Search for the cell housing the specified text and yield its (x, y) center coordinate. 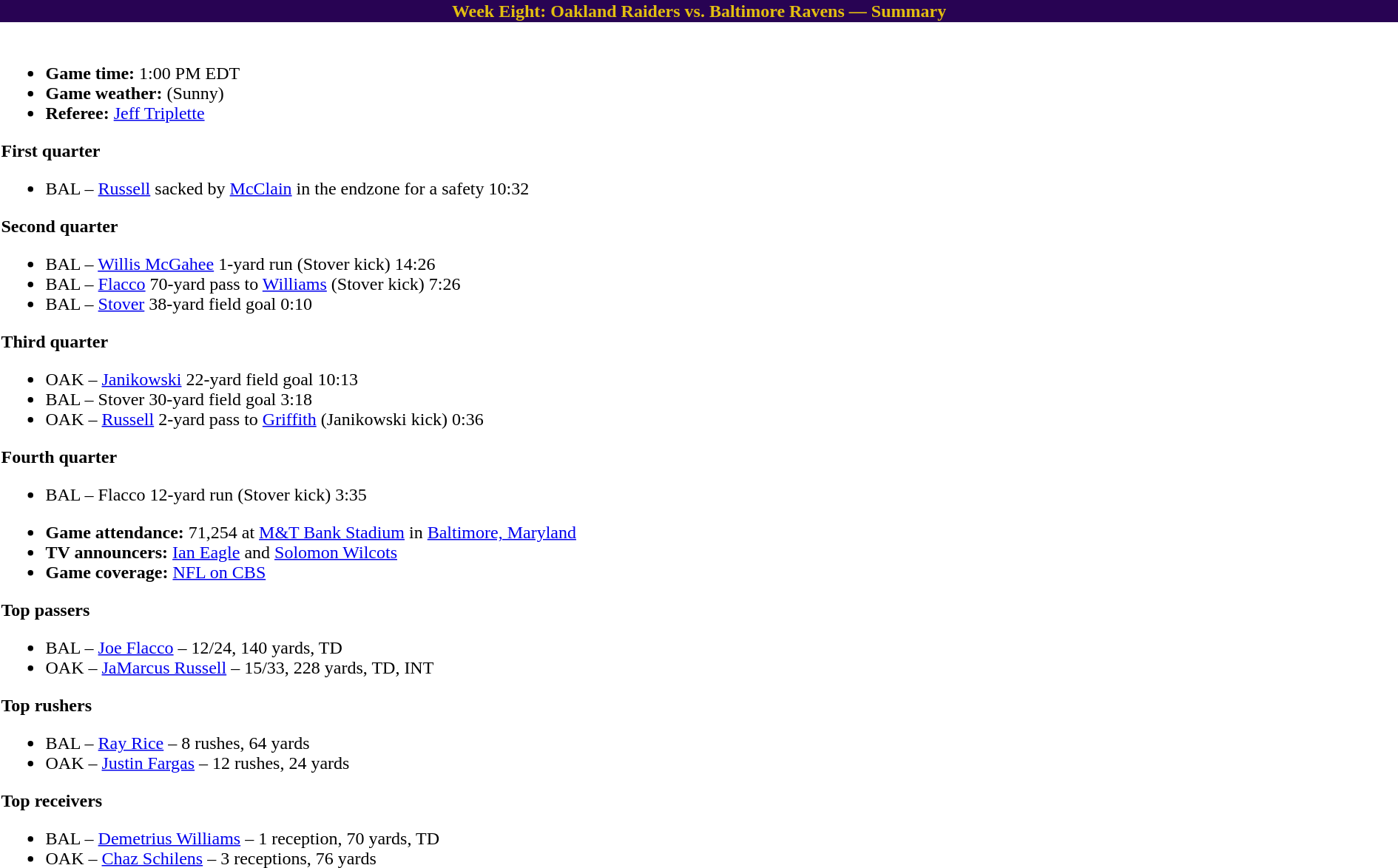
Week Eight: Oakland Raiders vs. Baltimore Ravens — Summary (699, 11)
